From the cell containing the given text, extract its center point as (X, Y) coordinate. 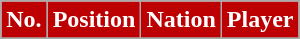
No. (24, 20)
Nation (181, 20)
Position (94, 20)
Player (260, 20)
